Identify which cell holds the provided text, then report its [X, Y] central coordinate. 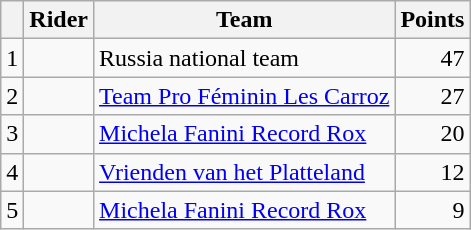
Points [432, 20]
2 [12, 96]
Team [244, 20]
12 [432, 172]
27 [432, 96]
1 [12, 58]
3 [12, 134]
47 [432, 58]
Rider [59, 20]
5 [12, 210]
9 [432, 210]
Vrienden van het Platteland [244, 172]
Russia national team [244, 58]
4 [12, 172]
Team Pro Féminin Les Carroz [244, 96]
20 [432, 134]
